Determine the [x, y] coordinate at the center of the cell enclosing the given text.  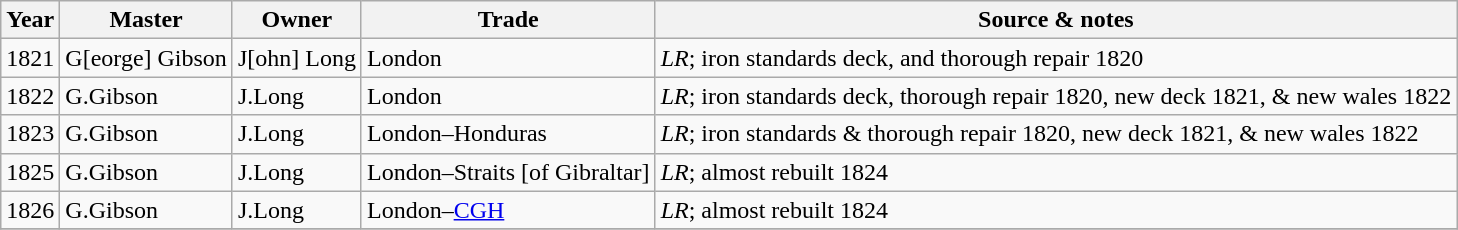
Trade [508, 20]
1821 [30, 58]
Year [30, 20]
London–CGH [508, 210]
1823 [30, 134]
Source & notes [1056, 20]
London–Straits [of Gibraltar] [508, 172]
Owner [296, 20]
Master [146, 20]
LR; iron standards & thorough repair 1820, new deck 1821, & new wales 1822 [1056, 134]
J[ohn] Long [296, 58]
London–Honduras [508, 134]
1826 [30, 210]
G[eorge] Gibson [146, 58]
LR; iron standards deck, and thorough repair 1820 [1056, 58]
1822 [30, 96]
LR; iron standards deck, thorough repair 1820, new deck 1821, & new wales 1822 [1056, 96]
1825 [30, 172]
